Determine the (x, y) coordinate at the center of the cell enclosing the given text.  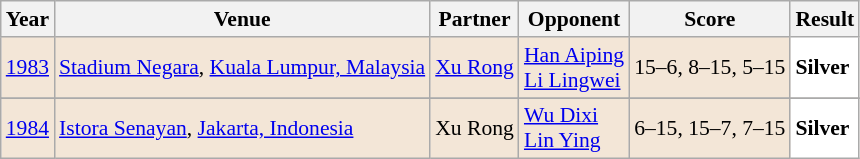
Opponent (574, 19)
Han Aiping Li Lingwei (574, 68)
Partner (474, 19)
Result (824, 19)
Istora Senayan, Jakarta, Indonesia (242, 128)
Wu Dixi Lin Ying (574, 128)
1983 (28, 68)
Year (28, 19)
Score (710, 19)
1984 (28, 128)
6–15, 15–7, 7–15 (710, 128)
15–6, 8–15, 5–15 (710, 68)
Venue (242, 19)
Stadium Negara, Kuala Lumpur, Malaysia (242, 68)
